Identify which cell holds the provided text, then report its (x, y) central coordinate. 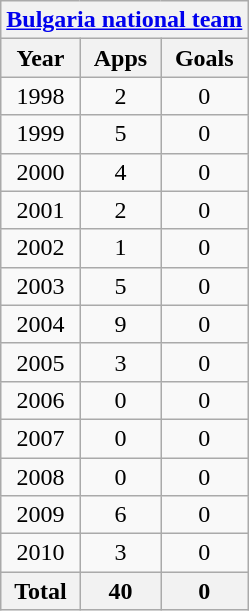
2003 (40, 286)
40 (120, 591)
2004 (40, 324)
Total (40, 591)
Year (40, 58)
2007 (40, 438)
2010 (40, 553)
4 (120, 172)
1 (120, 248)
2002 (40, 248)
Goals (204, 58)
2009 (40, 515)
2005 (40, 362)
6 (120, 515)
Bulgaria national team (124, 20)
1999 (40, 134)
9 (120, 324)
Apps (120, 58)
2000 (40, 172)
2008 (40, 477)
2001 (40, 210)
1998 (40, 96)
2006 (40, 400)
